Capture the cell that displays the provided text and extract its [x, y] central coordinate. 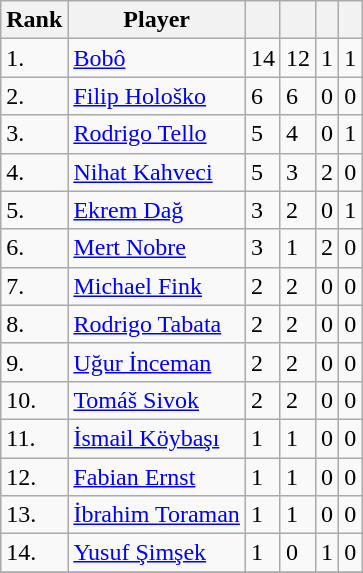
11. [34, 438]
2. [34, 96]
13. [34, 515]
14 [262, 58]
Fabian Ernst [157, 477]
Ekrem Dağ [157, 210]
Rodrigo Tello [157, 134]
Bobô [157, 58]
4. [34, 172]
Player [157, 20]
Yusuf Şimşek [157, 553]
Mert Nobre [157, 248]
İbrahim Toraman [157, 515]
1. [34, 58]
Uğur İnceman [157, 362]
4 [298, 134]
14. [34, 553]
12 [298, 58]
İsmail Köybaşı [157, 438]
3. [34, 134]
12. [34, 477]
Nihat Kahveci [157, 172]
5. [34, 210]
10. [34, 400]
Tomáš Sivok [157, 400]
Filip Hološko [157, 96]
6. [34, 248]
7. [34, 286]
Michael Fink [157, 286]
9. [34, 362]
8. [34, 324]
Rank [34, 20]
Rodrigo Tabata [157, 324]
